Return [x, y] of the center of cell containing provided text 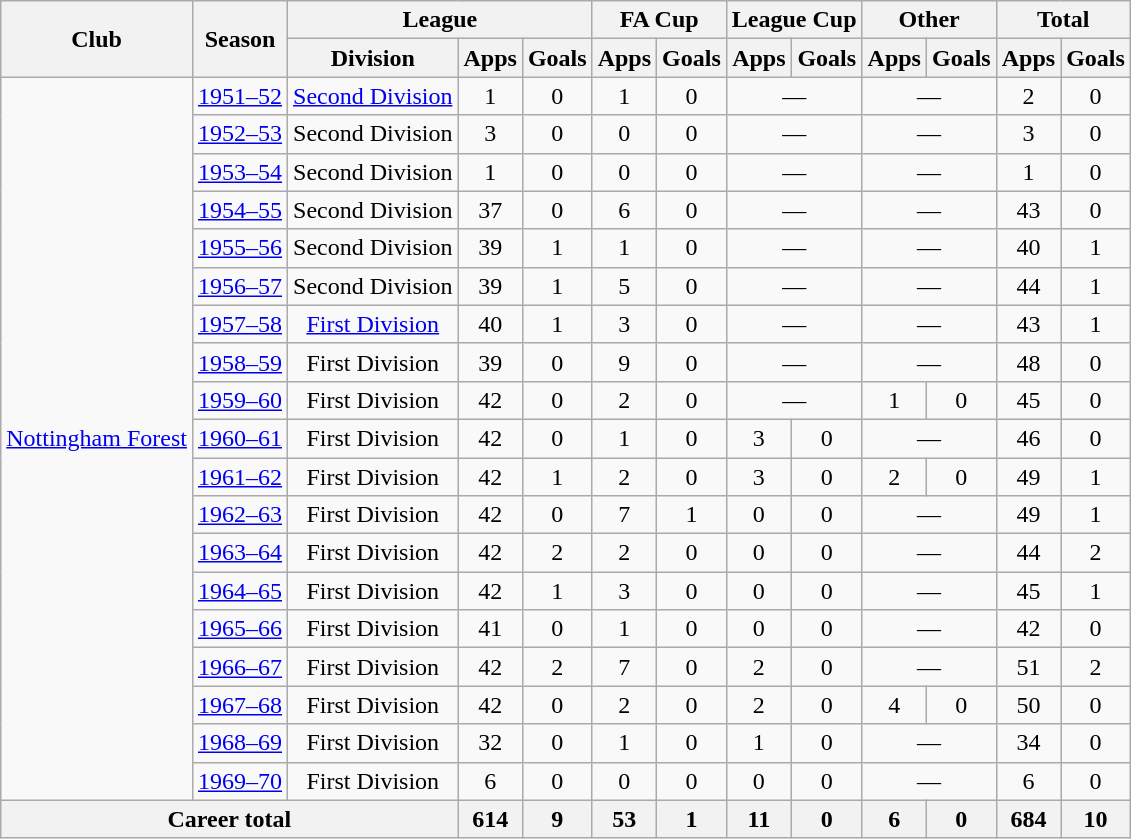
1953–54 [240, 172]
5 [624, 286]
Nottingham Forest [97, 438]
1951–52 [240, 96]
4 [894, 705]
Career total [230, 819]
684 [1028, 819]
1954–55 [240, 210]
41 [490, 629]
1955–56 [240, 248]
League Cup [794, 20]
1956–57 [240, 286]
10 [1096, 819]
37 [490, 210]
1957–58 [240, 324]
1966–67 [240, 667]
1969–70 [240, 781]
1958–59 [240, 362]
1960–61 [240, 438]
48 [1028, 362]
50 [1028, 705]
11 [758, 819]
1962–63 [240, 515]
34 [1028, 743]
League [440, 20]
1964–65 [240, 591]
Other [929, 20]
1968–69 [240, 743]
Division [373, 58]
1959–60 [240, 400]
FA Cup [659, 20]
1961–62 [240, 477]
53 [624, 819]
Season [240, 39]
51 [1028, 667]
1963–64 [240, 553]
Total [1063, 20]
1952–53 [240, 134]
1965–66 [240, 629]
Club [97, 39]
46 [1028, 438]
1967–68 [240, 705]
614 [490, 819]
32 [490, 743]
